Provide the [x, y] coordinate of the cell's center where the given text is located.  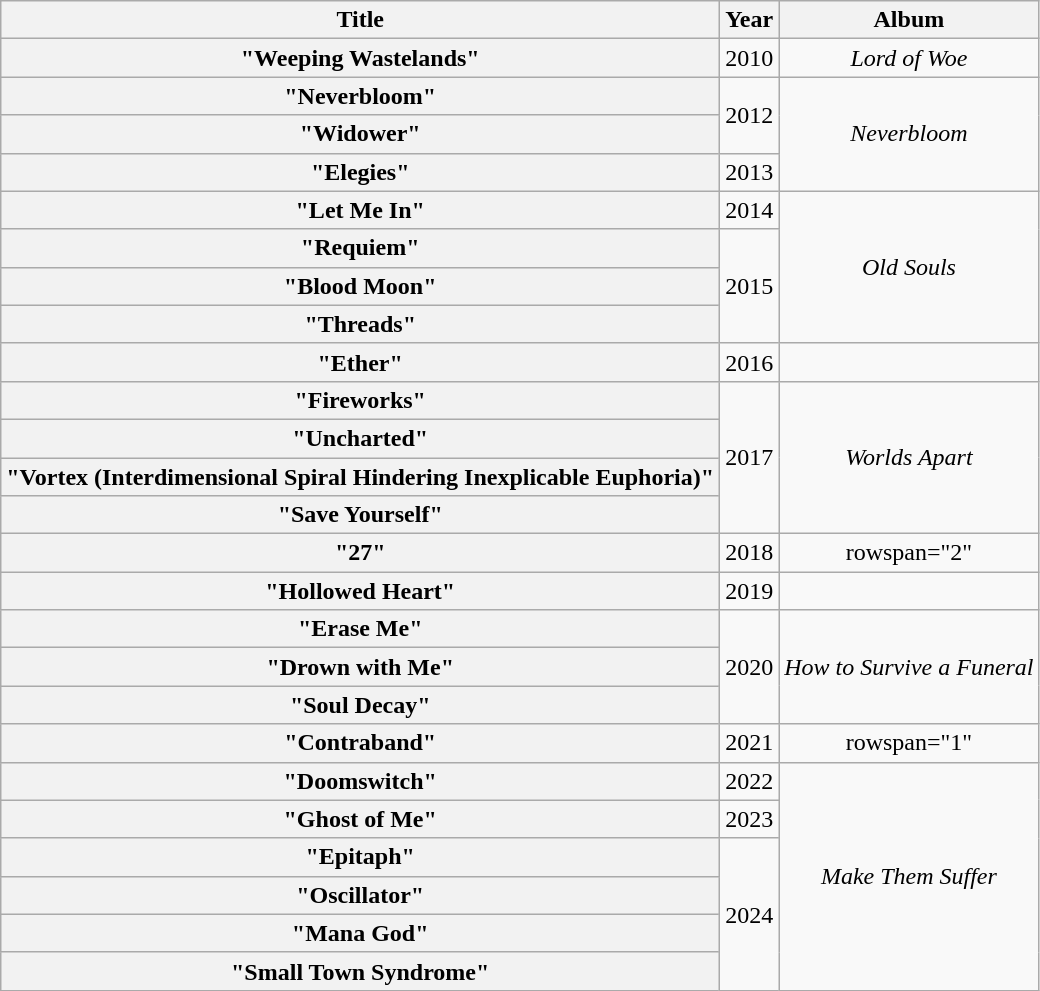
"Vortex (Interdimensional Spiral Hindering Inexplicable Euphoria)" [360, 477]
"Ghost of Me" [360, 819]
2013 [750, 172]
"Erase Me" [360, 629]
Lord of Woe [909, 58]
"Widower" [360, 134]
"Drown with Me" [360, 667]
Title [360, 20]
2014 [750, 210]
"Soul Decay" [360, 705]
"Threads" [360, 324]
rowspan="2" [909, 553]
2015 [750, 286]
"Uncharted" [360, 438]
2010 [750, 58]
How to Survive a Funeral [909, 667]
2016 [750, 362]
"Doomswitch" [360, 781]
"Elegies" [360, 172]
"Neverbloom" [360, 96]
Make Them Suffer [909, 876]
2018 [750, 553]
2022 [750, 781]
"Oscillator" [360, 895]
"Let Me In" [360, 210]
2020 [750, 667]
"Epitaph" [360, 857]
"Hollowed Heart" [360, 591]
Year [750, 20]
"Mana God" [360, 933]
2012 [750, 115]
2017 [750, 457]
2021 [750, 743]
2019 [750, 591]
"Small Town Syndrome" [360, 971]
Neverbloom [909, 134]
"Save Yourself" [360, 515]
Worlds Apart [909, 457]
"27" [360, 553]
"Blood Moon" [360, 286]
Album [909, 20]
Old Souls [909, 267]
"Ether" [360, 362]
"Contraband" [360, 743]
rowspan="1" [909, 743]
"Fireworks" [360, 400]
2023 [750, 819]
"Requiem" [360, 248]
2024 [750, 914]
"Weeping Wastelands" [360, 58]
